From the cell containing the given text, extract its center point as (X, Y) coordinate. 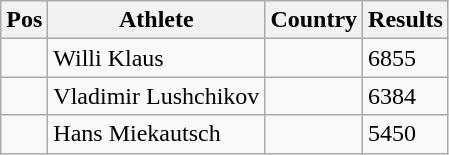
Pos (24, 20)
Results (406, 20)
Willi Klaus (156, 58)
Hans Miekautsch (156, 134)
Vladimir Lushchikov (156, 96)
6384 (406, 96)
5450 (406, 134)
Country (314, 20)
6855 (406, 58)
Athlete (156, 20)
